From the cell containing the given text, extract its center point as [X, Y] coordinate. 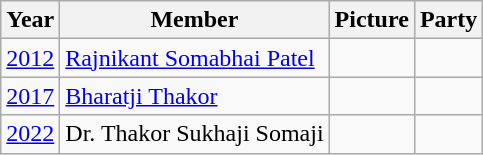
Picture [372, 20]
Year [30, 20]
2017 [30, 96]
2022 [30, 134]
2012 [30, 58]
Member [194, 20]
Dr. Thakor Sukhaji Somaji [194, 134]
Bharatji Thakor [194, 96]
Party [448, 20]
Rajnikant Somabhai Patel [194, 58]
